Determine the (X, Y) coordinate at the center of the cell enclosing the given text.  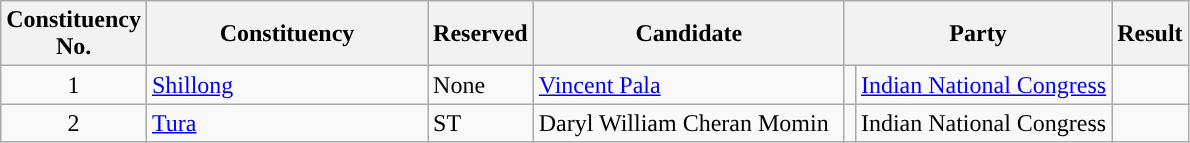
Party (978, 34)
Daryl William Cheran Momin (688, 123)
2 (74, 123)
Constituency No. (74, 34)
None (481, 85)
Vincent Pala (688, 85)
1 (74, 85)
Constituency (286, 34)
Result (1150, 34)
Shillong (286, 85)
Candidate (688, 34)
ST (481, 123)
Tura (286, 123)
Reserved (481, 34)
